Find where the given text appears and provide that cell's center as [X, Y] coordinate. 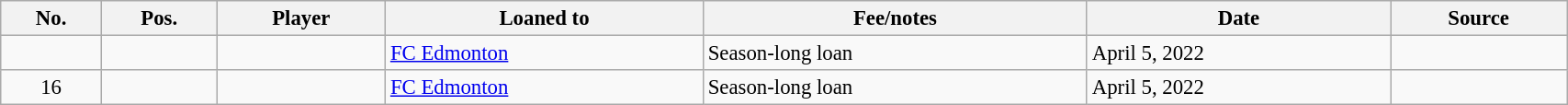
Player [301, 18]
Pos. [158, 18]
No. [51, 18]
Date [1238, 18]
16 [51, 87]
Source [1479, 18]
Loaned to [545, 18]
Fee/notes [895, 18]
